For the text-containing cell, return its midpoint in [X, Y] coordinate format. 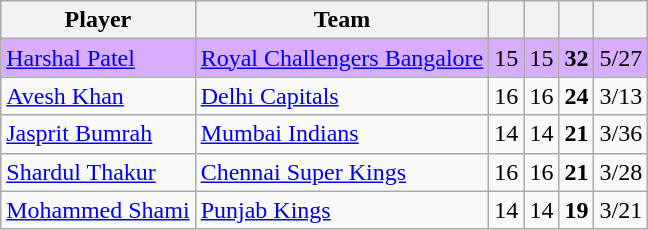
Avesh Khan [98, 96]
3/21 [621, 210]
Punjab Kings [342, 210]
24 [576, 96]
Harshal Patel [98, 58]
Delhi Capitals [342, 96]
3/28 [621, 172]
Mohammed Shami [98, 210]
Shardul Thakur [98, 172]
3/13 [621, 96]
32 [576, 58]
3/36 [621, 134]
5/27 [621, 58]
Team [342, 20]
19 [576, 210]
Jasprit Bumrah [98, 134]
Mumbai Indians [342, 134]
Player [98, 20]
Chennai Super Kings [342, 172]
Royal Challengers Bangalore [342, 58]
